Extract the [x, y] coordinate from the center of the cell holding the provided text.  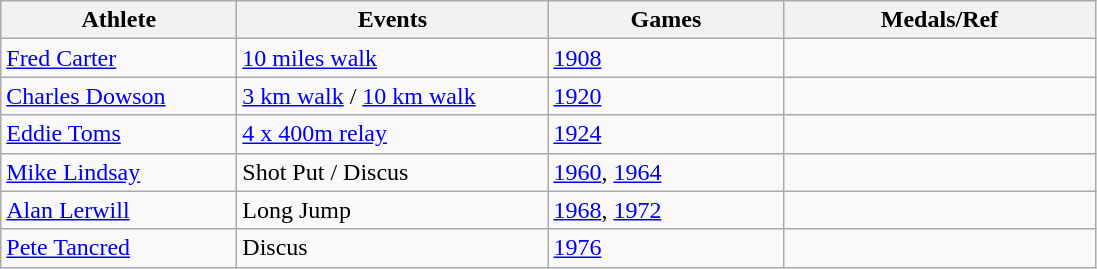
Discus [392, 248]
Games [666, 20]
Fred Carter [119, 58]
4 x 400m relay [392, 134]
Long Jump [392, 210]
1924 [666, 134]
Eddie Toms [119, 134]
Athlete [119, 20]
3 km walk / 10 km walk [392, 96]
Pete Tancred [119, 248]
1968, 1972 [666, 210]
Charles Dowson [119, 96]
Shot Put / Discus [392, 172]
Mike Lindsay [119, 172]
1976 [666, 248]
10 miles walk [392, 58]
1960, 1964 [666, 172]
1920 [666, 96]
1908 [666, 58]
Medals/Ref [940, 20]
Alan Lerwill [119, 210]
Events [392, 20]
